Capture the cell that displays the provided text and extract its [X, Y] central coordinate. 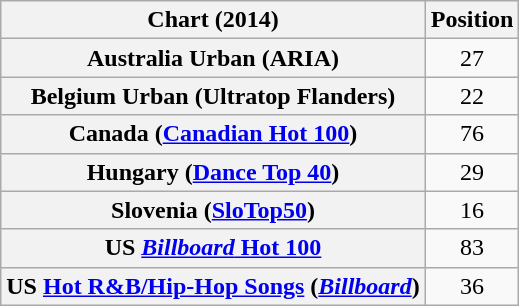
76 [472, 134]
36 [472, 286]
Belgium Urban (Ultratop Flanders) [213, 96]
Position [472, 20]
27 [472, 58]
Australia Urban (ARIA) [213, 58]
22 [472, 96]
US Billboard Hot 100 [213, 248]
29 [472, 172]
83 [472, 248]
Hungary (Dance Top 40) [213, 172]
16 [472, 210]
Canada (Canadian Hot 100) [213, 134]
Slovenia (SloTop50) [213, 210]
US Hot R&B/Hip-Hop Songs (Billboard) [213, 286]
Chart (2014) [213, 20]
